Capture the cell that displays the provided text and extract its [X, Y] central coordinate. 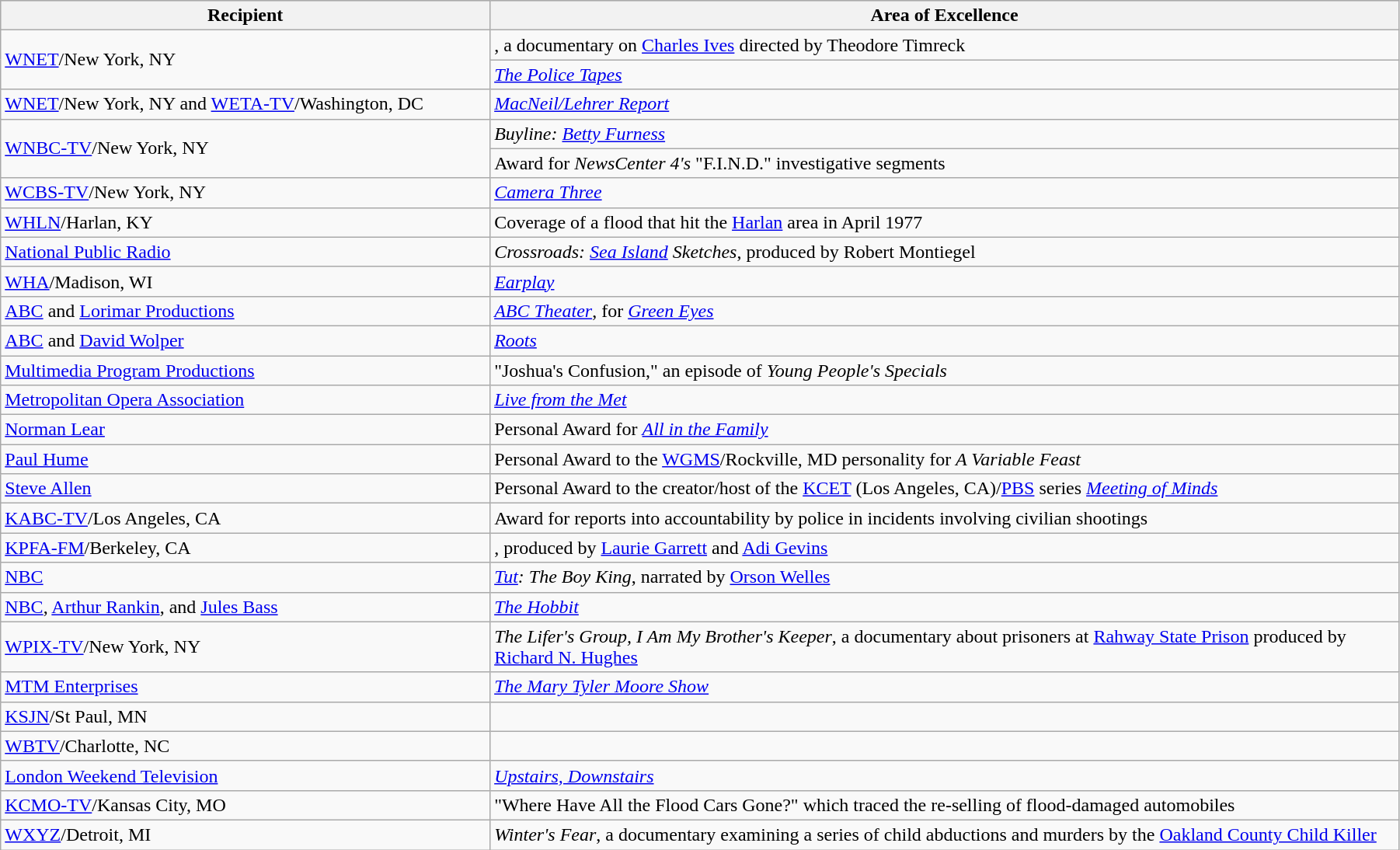
Multimedia Program Productions [246, 371]
Winter's Fear, a documentary examining a series of child abductions and murders by the Oakland County Child Killer [945, 834]
Tut: The Boy King, narrated by Orson Welles [945, 577]
WNBC-TV/New York, NY [246, 148]
Earplay [945, 281]
Coverage of a flood that hit the Harlan area in April 1977 [945, 222]
The Hobbit [945, 607]
ABC and David Wolper [246, 340]
WPIX-TV/New York, NY [246, 646]
Crossroads: Sea Island Sketches, produced by Robert Montiegel [945, 252]
, a documentary on Charles Ives directed by Theodore Timreck [945, 45]
Award for NewsCenter 4's "F.I.N.D." investigative segments [945, 163]
Camera Three [945, 193]
Personal Award to the creator/host of the KCET (Los Angeles, CA)/PBS series Meeting of Minds [945, 489]
Buyline: Betty Furness [945, 134]
The Mary Tyler Moore Show [945, 687]
Steve Allen [246, 489]
WNET/New York, NY and WETA-TV/Washington, DC [246, 104]
"Joshua's Confusion," an episode of Young People's Specials [945, 371]
WHA/Madison, WI [246, 281]
National Public Radio [246, 252]
Metropolitan Opera Association [246, 400]
Roots [945, 340]
Personal Award for All in the Family [945, 430]
WCBS-TV/New York, NY [246, 193]
Area of Excellence [945, 16]
KCMO-TV/Kansas City, MO [246, 805]
ABC and Lorimar Productions [246, 311]
KPFA-FM/Berkeley, CA [246, 548]
WBTV/Charlotte, NC [246, 746]
KABC-TV/Los Angeles, CA [246, 518]
WNET/New York, NY [246, 60]
Live from the Met [945, 400]
The Police Tapes [945, 75]
"Where Have All the Flood Cars Gone?" which traced the re-selling of flood-damaged automobiles [945, 805]
MacNeil/Lehrer Report [945, 104]
MTM Enterprises [246, 687]
NBC [246, 577]
Recipient [246, 16]
Paul Hume [246, 459]
KSJN/St Paul, MN [246, 716]
Personal Award to the WGMS/Rockville, MD personality for A Variable Feast [945, 459]
Award for reports into accountability by police in incidents involving civilian shootings [945, 518]
The Lifer's Group, I Am My Brother's Keeper, a documentary about prisoners at Rahway State Prison produced by Richard N. Hughes [945, 646]
Norman Lear [246, 430]
WXYZ/Detroit, MI [246, 834]
WHLN/Harlan, KY [246, 222]
NBC, Arthur Rankin, and Jules Bass [246, 607]
, produced by Laurie Garrett and Adi Gevins [945, 548]
ABC Theater, for Green Eyes [945, 311]
Upstairs, Downstairs [945, 775]
London Weekend Television [246, 775]
